Find where the given text appears and provide that cell's center as (X, Y) coordinate. 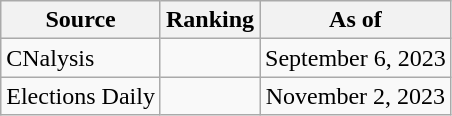
Source (81, 20)
Elections Daily (81, 96)
September 6, 2023 (356, 58)
November 2, 2023 (356, 96)
Ranking (210, 20)
As of (356, 20)
CNalysis (81, 58)
